Capture the cell that displays the provided text and extract its [x, y] central coordinate. 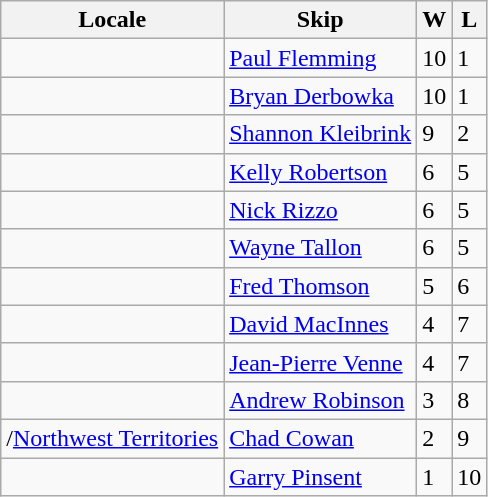
Jean-Pierre Venne [320, 362]
Kelly Robertson [320, 172]
Fred Thomson [320, 286]
Chad Cowan [320, 438]
Shannon Kleibrink [320, 134]
Garry Pinsent [320, 477]
Nick Rizzo [320, 210]
Andrew Robinson [320, 400]
Wayne Tallon [320, 248]
8 [470, 400]
W [434, 20]
/Northwest Territories [112, 438]
Bryan Derbowka [320, 96]
Locale [112, 20]
3 [434, 400]
Skip [320, 20]
David MacInnes [320, 324]
L [470, 20]
Paul Flemming [320, 58]
